Detect which cell encompasses the target text, then output its [X, Y] center coordinate. 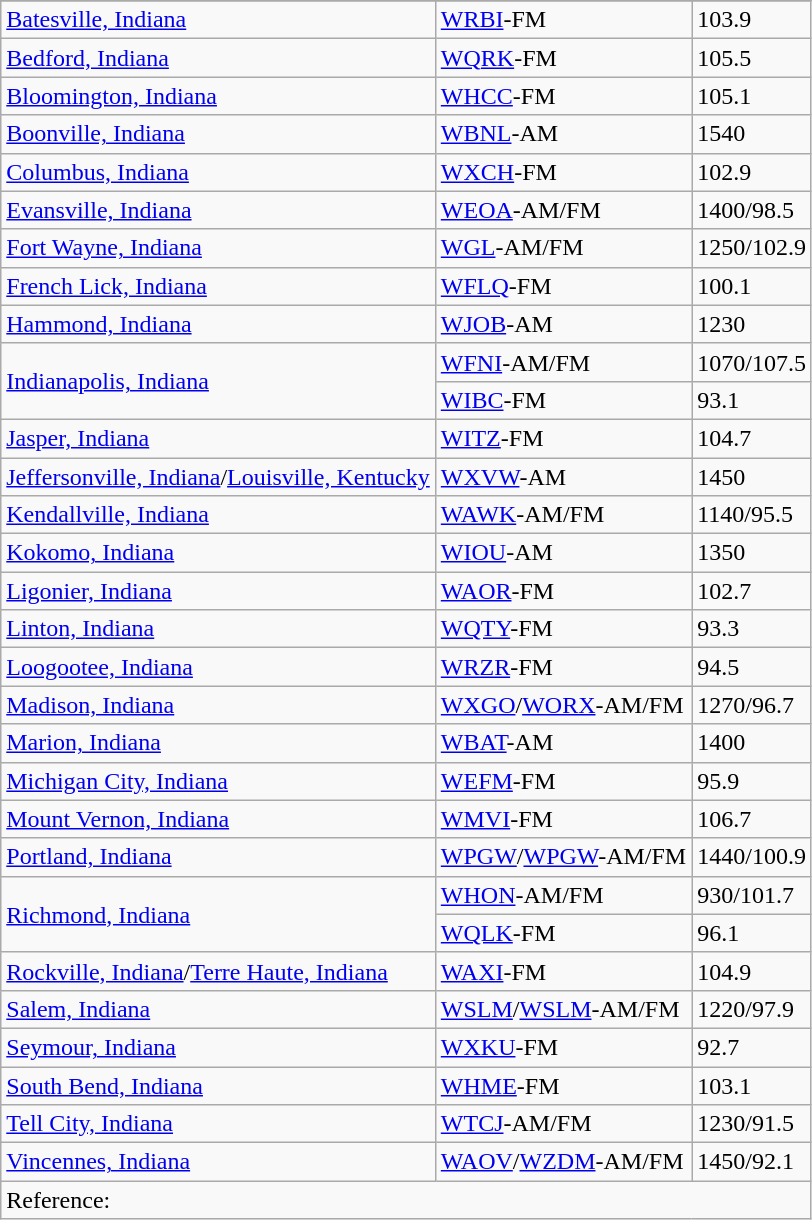
WAOR-FM [563, 591]
WHON-AM/FM [563, 895]
105.1 [752, 96]
WXKU-FM [563, 1047]
WHCC-FM [563, 96]
WRZR-FM [563, 667]
WSLM/WSLM-AM/FM [563, 1009]
1230 [752, 324]
South Bend, Indiana [218, 1085]
WAWK-AM/FM [563, 515]
103.9 [752, 20]
93.3 [752, 629]
Reference: [406, 1200]
WQRK-FM [563, 58]
95.9 [752, 781]
WBNL-AM [563, 134]
1250/102.9 [752, 248]
1540 [752, 134]
WPGW/WPGW-AM/FM [563, 857]
92.7 [752, 1047]
WMVI-FM [563, 819]
Kendallville, Indiana [218, 515]
WEOA-AM/FM [563, 210]
102.7 [752, 591]
WGL-AM/FM [563, 248]
100.1 [752, 286]
French Lick, Indiana [218, 286]
Richmond, Indiana [218, 914]
96.1 [752, 933]
Mount Vernon, Indiana [218, 819]
Madison, Indiana [218, 705]
94.5 [752, 667]
WITZ-FM [563, 438]
WAOV/WZDM-AM/FM [563, 1162]
103.1 [752, 1085]
Michigan City, Indiana [218, 781]
WBAT-AM [563, 743]
Loogootee, Indiana [218, 667]
102.9 [752, 172]
WXGO/WORX-AM/FM [563, 705]
Tell City, Indiana [218, 1124]
Bloomington, Indiana [218, 96]
106.7 [752, 819]
93.1 [752, 400]
Kokomo, Indiana [218, 553]
Columbus, Indiana [218, 172]
WEFM-FM [563, 781]
WHME-FM [563, 1085]
1350 [752, 553]
WXCH-FM [563, 172]
Fort Wayne, Indiana [218, 248]
WFNI-AM/FM [563, 362]
WJOB-AM [563, 324]
Linton, Indiana [218, 629]
Seymour, Indiana [218, 1047]
1450 [752, 477]
WAXI-FM [563, 971]
1400/98.5 [752, 210]
Vincennes, Indiana [218, 1162]
1230/91.5 [752, 1124]
Ligonier, Indiana [218, 591]
Hammond, Indiana [218, 324]
WQLK-FM [563, 933]
104.7 [752, 438]
WRBI-FM [563, 20]
WTCJ-AM/FM [563, 1124]
WFLQ-FM [563, 286]
Indianapolis, Indiana [218, 381]
Batesville, Indiana [218, 20]
1400 [752, 743]
Rockville, Indiana/Terre Haute, Indiana [218, 971]
WXVW-AM [563, 477]
Evansville, Indiana [218, 210]
WIBC-FM [563, 400]
Jeffersonville, Indiana/Louisville, Kentucky [218, 477]
Salem, Indiana [218, 1009]
Jasper, Indiana [218, 438]
105.5 [752, 58]
1220/97.9 [752, 1009]
Marion, Indiana [218, 743]
Boonville, Indiana [218, 134]
1440/100.9 [752, 857]
WIOU-AM [563, 553]
Portland, Indiana [218, 857]
WQTY-FM [563, 629]
1270/96.7 [752, 705]
930/101.7 [752, 895]
1070/107.5 [752, 362]
1450/92.1 [752, 1162]
104.9 [752, 971]
Bedford, Indiana [218, 58]
1140/95.5 [752, 515]
